Extract the [X, Y] coordinate from the center of the cell holding the provided text.  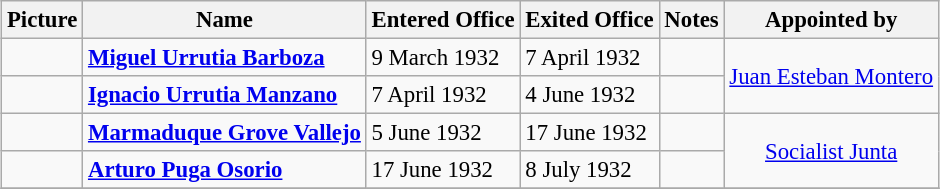
Appointed by [831, 20]
Juan Esteban Montero [831, 76]
Exited Office [590, 20]
9 March 1932 [443, 58]
Marmaduque Grove Vallejo [225, 133]
Miguel Urrutia Barboza [225, 58]
8 July 1932 [590, 170]
Picture [42, 20]
Entered Office [443, 20]
Arturo Puga Osorio [225, 170]
5 June 1932 [443, 133]
Ignacio Urrutia Manzano [225, 95]
4 June 1932 [590, 95]
Name [225, 20]
Notes [692, 20]
Socialist Junta [831, 152]
